Return the [X, Y] coordinate for the center point of the cell that contains the specified text.  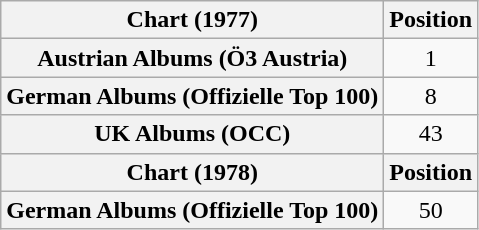
1 [431, 58]
UK Albums (OCC) [192, 134]
Chart (1977) [192, 20]
Chart (1978) [192, 172]
50 [431, 210]
43 [431, 134]
Austrian Albums (Ö3 Austria) [192, 58]
8 [431, 96]
